Capture the cell that displays the provided text and extract its (X, Y) central coordinate. 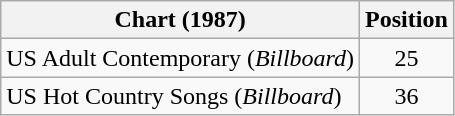
US Hot Country Songs (Billboard) (180, 96)
36 (407, 96)
Position (407, 20)
25 (407, 58)
US Adult Contemporary (Billboard) (180, 58)
Chart (1987) (180, 20)
